For the text-containing cell, return its midpoint in [X, Y] coordinate format. 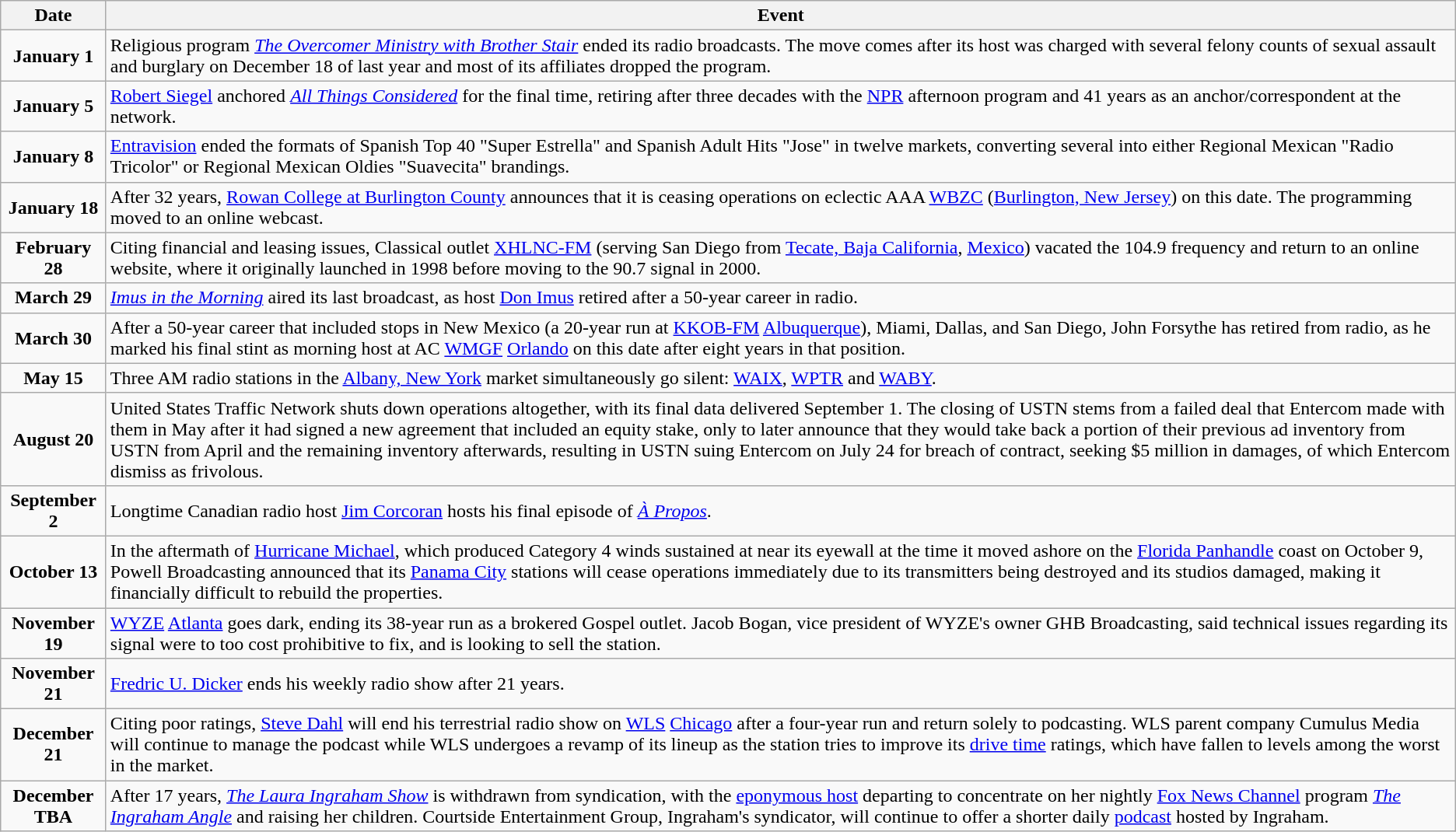
March 30 [54, 337]
November 19 [54, 633]
May 15 [54, 378]
Longtime Canadian radio host Jim Corcoran hosts his final episode of À Propos. [781, 510]
December TBA [54, 806]
Date [54, 16]
February 28 [54, 258]
September 2 [54, 510]
Three AM radio stations in the Albany, New York market simultaneously go silent: WAIX, WPTR and WABY. [781, 378]
November 21 [54, 684]
January 18 [54, 207]
January 8 [54, 157]
March 29 [54, 298]
Event [781, 16]
December 21 [54, 745]
Fredric U. Dicker ends his weekly radio show after 21 years. [781, 684]
January 5 [54, 106]
October 13 [54, 572]
January 1 [54, 56]
August 20 [54, 439]
Imus in the Morning aired its last broadcast, as host Don Imus retired after a 50-year career in radio. [781, 298]
